Pinpoint the cell where the given text exists, returning its [X, Y] midpoint coordinate. 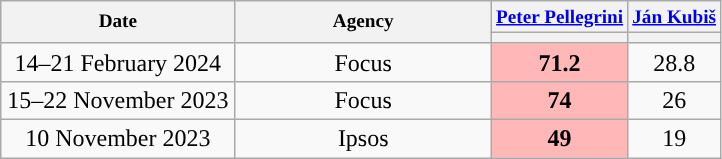
15–22 November 2023 [118, 101]
10 November 2023 [118, 139]
Ján Kubiš [674, 17]
74 [560, 101]
71.2 [560, 62]
Date [118, 22]
19 [674, 139]
49 [560, 139]
28.8 [674, 62]
Peter Pellegrini [560, 17]
26 [674, 101]
14–21 February 2024 [118, 62]
Ipsos [364, 139]
Agency [364, 22]
